Extract the (X, Y) coordinate from the center of the cell holding the provided text.  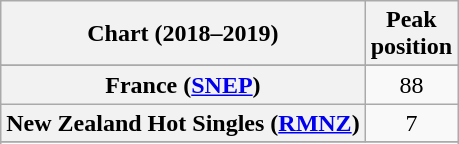
Chart (2018–2019) (183, 34)
France (SNEP) (183, 85)
Peak position (411, 34)
New Zealand Hot Singles (RMNZ) (183, 123)
88 (411, 85)
7 (411, 123)
